Search for the cell housing the specified text and yield its (x, y) center coordinate. 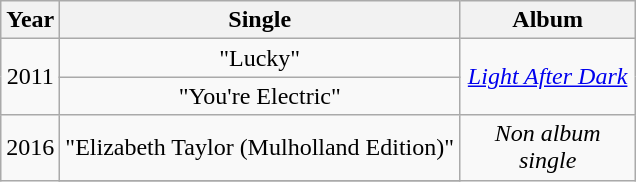
Light After Dark (548, 77)
2011 (30, 77)
Non album single (548, 148)
"You're Electric" (260, 96)
Year (30, 20)
Album (548, 20)
2016 (30, 148)
"Elizabeth Taylor (Mulholland Edition)" (260, 148)
"Lucky" (260, 58)
Single (260, 20)
